Return [X, Y] of the center of cell containing provided text 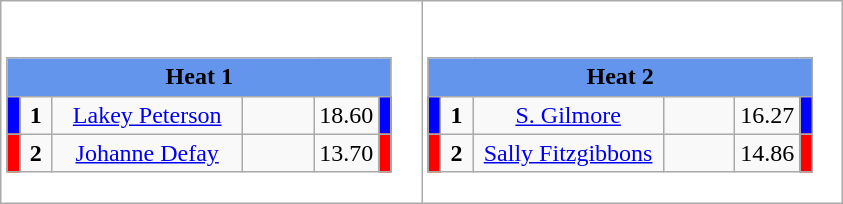
Heat 2 1 S. Gilmore 16.27 2 Sally Fitzgibbons 14.86 [632, 102]
16.27 [768, 115]
S. Gilmore [568, 115]
13.70 [346, 153]
Lakey Peterson [148, 115]
Heat 1 [199, 77]
Johanne Defay [148, 153]
14.86 [768, 153]
Sally Fitzgibbons [568, 153]
18.60 [346, 115]
Heat 1 1 Lakey Peterson 18.60 2 Johanne Defay 13.70 [212, 102]
Heat 2 [620, 77]
